Locate the cell with the specified text and output its (X, Y) center coordinate. 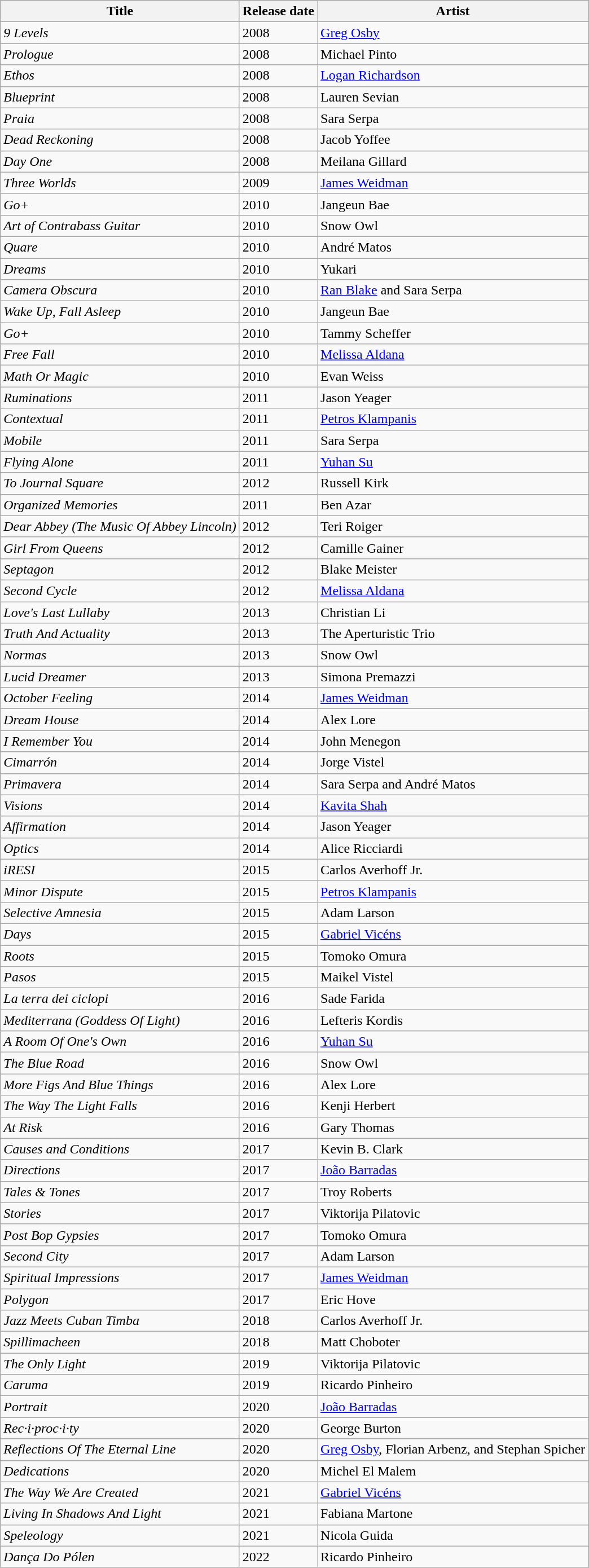
Septagon (120, 569)
Wake Up, Fall Asleep (120, 312)
Ruminations (120, 398)
Blueprint (120, 97)
Eric Hove (453, 1299)
Logan Richardson (453, 76)
Second City (120, 1256)
Reflections Of The Eternal Line (120, 1450)
Second Cycle (120, 591)
Roots (120, 956)
Gary Thomas (453, 1127)
Polygon (120, 1299)
More Figs And Blue Things (120, 1085)
Troy Roberts (453, 1192)
Caruma (120, 1385)
Greg Osby, Florian Arbenz, and Stephan Spicher (453, 1450)
Math Or Magic (120, 376)
Love's Last Lullaby (120, 612)
Simona Premazzi (453, 677)
Causes and Conditions (120, 1149)
Jorge Vistel (453, 763)
Portrait (120, 1407)
Post Bop Gypsies (120, 1235)
Kavita Shah (453, 805)
Jacob Yoffee (453, 140)
Truth And Actuality (120, 634)
Kenji Herbert (453, 1106)
Greg Osby (453, 33)
Primavera (120, 784)
Dedications (120, 1471)
Lauren Sevian (453, 97)
Title (120, 11)
Maikel Vistel (453, 977)
Optics (120, 848)
Yukari (453, 269)
Dear Abbey (The Music Of Abbey Lincoln) (120, 526)
Directions (120, 1170)
Spillimacheen (120, 1342)
Sara Serpa and André Matos (453, 784)
Cimarrón (120, 763)
Christian Li (453, 612)
Flying Alone (120, 462)
Michel El Malem (453, 1471)
A Room Of One's Own (120, 1042)
Lefteris Kordis (453, 1020)
Ben Azar (453, 505)
Visions (120, 805)
Free Fall (120, 355)
John Menegon (453, 741)
The Way The Light Falls (120, 1106)
Day One (120, 161)
Lucid Dreamer (120, 677)
Russell Kirk (453, 483)
I Remember You (120, 741)
At Risk (120, 1127)
Mobile (120, 441)
Nicola Guida (453, 1535)
Girl From Queens (120, 548)
2009 (278, 183)
iRESI (120, 870)
Pasos (120, 977)
Minor Dispute (120, 891)
Spiritual Impressions (120, 1278)
Artist (453, 11)
Prologue (120, 54)
Meilana Gillard (453, 161)
Dead Reckoning (120, 140)
George Burton (453, 1428)
Art of Contrabass Guitar (120, 226)
Three Worlds (120, 183)
Matt Choboter (453, 1342)
Mediterrana (Goddess Of Light) (120, 1020)
Evan Weiss (453, 376)
Contextual (120, 419)
Alice Ricciardi (453, 848)
André Matos (453, 247)
Teri Roiger (453, 526)
Organized Memories (120, 505)
Selective Amnesia (120, 913)
Camille Gainer (453, 548)
Blake Meister (453, 569)
Rec·i·proc·i·ty (120, 1428)
9 Levels (120, 33)
The Aperturistic Trio (453, 634)
Camera Obscura (120, 290)
The Way We Are Created (120, 1492)
Dreams (120, 269)
Tales & Tones (120, 1192)
Release date (278, 11)
Kevin B. Clark (453, 1149)
Sade Farida (453, 999)
La terra dei ciclopi (120, 999)
Speleology (120, 1535)
Affirmation (120, 827)
Living In Shadows And Light (120, 1514)
October Feeling (120, 698)
The Blue Road (120, 1063)
Stories (120, 1213)
The Only Light (120, 1364)
Normas (120, 655)
Ethos (120, 76)
Days (120, 934)
To Journal Square (120, 483)
Fabiana Martone (453, 1514)
Quare (120, 247)
Jazz Meets Cuban Timba (120, 1321)
Praia (120, 118)
Michael Pinto (453, 54)
Dança Do Pólen (120, 1557)
2022 (278, 1557)
Dream House (120, 720)
Tammy Scheffer (453, 333)
Ran Blake and Sara Serpa (453, 290)
